Capture the cell that displays the provided text and extract its [x, y] central coordinate. 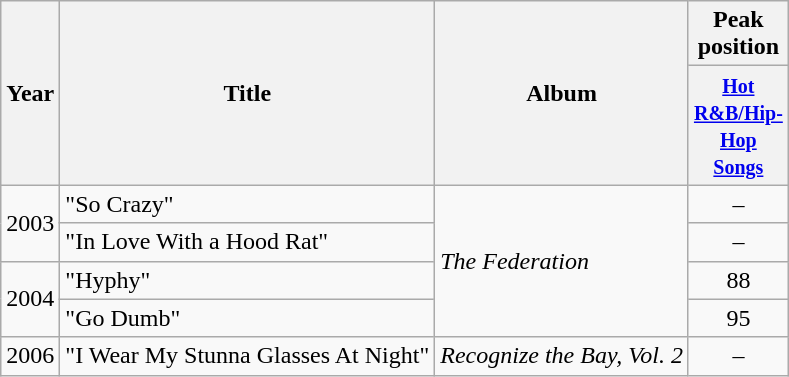
"Hyphy" [248, 280]
95 [738, 318]
"So Crazy" [248, 204]
88 [738, 280]
"In Love With a Hood Rat" [248, 242]
Hot R&B/Hip-Hop Songs [738, 126]
Year [30, 93]
"I Wear My Stunna Glasses At Night" [248, 356]
"Go Dumb" [248, 318]
2003 [30, 223]
2006 [30, 356]
Recognize the Bay, Vol. 2 [562, 356]
Peak position [738, 34]
Title [248, 93]
Album [562, 93]
The Federation [562, 261]
2004 [30, 299]
